Pinpoint the cell where the given text exists, returning its [X, Y] midpoint coordinate. 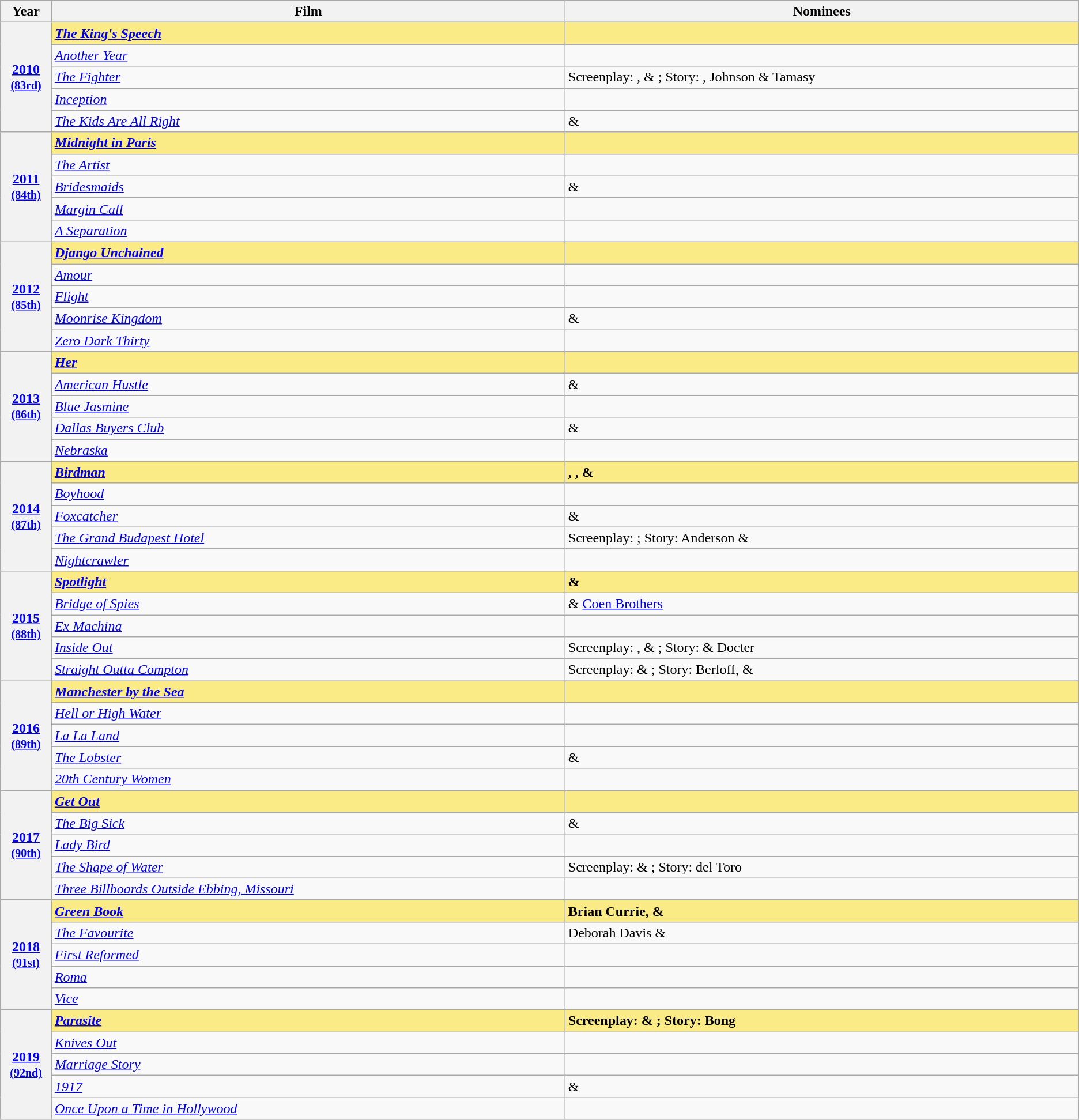
The Grand Budapest Hotel [308, 538]
Roma [308, 977]
Lady Bird [308, 845]
Screenplay: , & ; Story: , Johnson & Tamasy [822, 77]
2015(88th) [27, 625]
Birdman [308, 472]
Once Upon a Time in Hollywood [308, 1108]
Manchester by the Sea [308, 692]
Amour [308, 275]
Margin Call [308, 209]
Foxcatcher [308, 516]
Spotlight [308, 582]
2018(91st) [27, 955]
20th Century Women [308, 779]
Deborah Davis & [822, 933]
Get Out [308, 801]
Hell or High Water [308, 714]
Dallas Buyers Club [308, 428]
, , & [822, 472]
Zero Dark Thirty [308, 341]
Midnight in Paris [308, 143]
2010(83rd) [27, 77]
The Kids Are All Right [308, 121]
The Big Sick [308, 823]
Boyhood [308, 494]
2014(87th) [27, 516]
Knives Out [308, 1043]
The Shape of Water [308, 867]
& Coen Brothers [822, 604]
American Hustle [308, 384]
Green Book [308, 911]
2016(89th) [27, 736]
Nebraska [308, 450]
Three Billboards Outside Ebbing, Missouri [308, 889]
Screenplay: ; Story: Anderson & [822, 538]
Screenplay: & ; Story: Berloff, & [822, 670]
The Artist [308, 165]
2012(85th) [27, 296]
The Fighter [308, 77]
2017(90th) [27, 845]
Django Unchained [308, 252]
Another Year [308, 55]
Moonrise Kingdom [308, 319]
Film [308, 12]
Straight Outta Compton [308, 670]
A Separation [308, 231]
Inception [308, 99]
Marriage Story [308, 1065]
Parasite [308, 1021]
2019(92nd) [27, 1065]
Inside Out [308, 648]
Screenplay: & ; Story: Bong [822, 1021]
Vice [308, 999]
Nightcrawler [308, 560]
La La Land [308, 736]
2013(86th) [27, 406]
The Lobster [308, 757]
Bridesmaids [308, 187]
Screenplay: , & ; Story: & Docter [822, 648]
The King's Speech [308, 33]
The Favourite [308, 933]
First Reformed [308, 955]
Nominees [822, 12]
Her [308, 363]
Ex Machina [308, 625]
Blue Jasmine [308, 406]
Brian Currie, & [822, 911]
1917 [308, 1087]
Screenplay: & ; Story: del Toro [822, 867]
Year [27, 12]
2011(84th) [27, 187]
Bridge of Spies [308, 604]
Flight [308, 297]
